Find where the given text appears and provide that cell's center as [X, Y] coordinate. 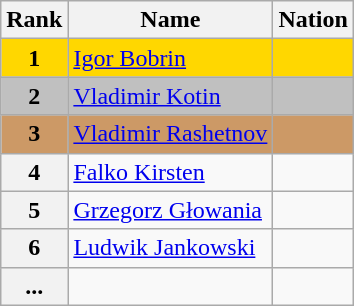
Igor Bobrin [170, 58]
4 [34, 172]
1 [34, 58]
5 [34, 210]
Rank [34, 20]
Ludwik Jankowski [170, 248]
Grzegorz Głowania [170, 210]
Vladimir Rashetnov [170, 134]
... [34, 286]
Nation [313, 20]
Vladimir Kotin [170, 96]
3 [34, 134]
2 [34, 96]
6 [34, 248]
Falko Kirsten [170, 172]
Name [170, 20]
